Determine the (x, y) coordinate at the center of the cell enclosing the given text.  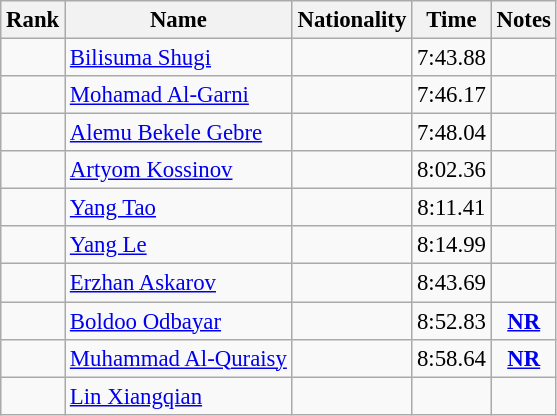
Time (452, 20)
8:02.36 (452, 170)
Yang Tao (179, 208)
7:48.04 (452, 133)
8:11.41 (452, 208)
Bilisuma Shugi (179, 58)
8:14.99 (452, 245)
7:46.17 (452, 95)
Yang Le (179, 245)
Mohamad Al-Garni (179, 95)
Rank (33, 20)
Lin Xiangqian (179, 396)
8:52.83 (452, 321)
Notes (524, 20)
8:43.69 (452, 283)
8:58.64 (452, 358)
Boldoo Odbayar (179, 321)
Alemu Bekele Gebre (179, 133)
Nationality (352, 20)
Name (179, 20)
Artyom Kossinov (179, 170)
Muhammad Al-Quraisy (179, 358)
Erzhan Askarov (179, 283)
7:43.88 (452, 58)
